Return the [X, Y] coordinate for the center point of the cell that contains the specified text.  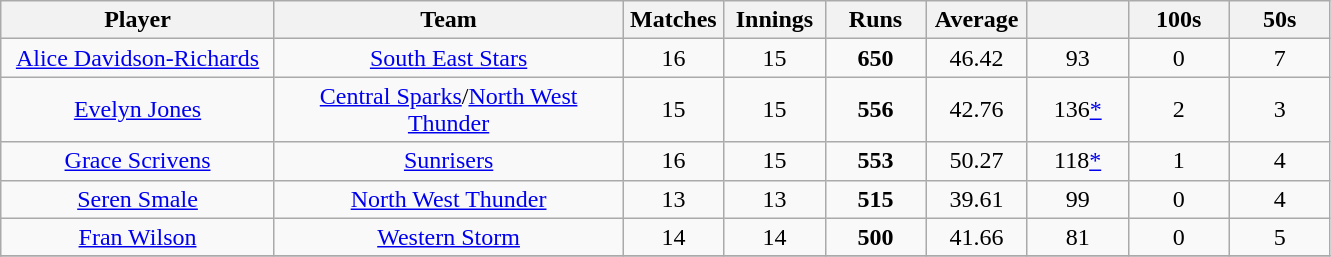
Player [138, 20]
136* [1078, 110]
556 [876, 110]
515 [876, 199]
118* [1078, 161]
Innings [774, 20]
42.76 [976, 110]
41.66 [976, 237]
Central Sparks/North West Thunder [448, 110]
Evelyn Jones [138, 110]
Alice Davidson-Richards [138, 58]
5 [1280, 237]
1 [1178, 161]
South East Stars [448, 58]
Western Storm [448, 237]
Runs [876, 20]
100s [1178, 20]
Team [448, 20]
99 [1078, 199]
650 [876, 58]
93 [1078, 58]
Sunrisers [448, 161]
553 [876, 161]
Matches [674, 20]
3 [1280, 110]
Average [976, 20]
50s [1280, 20]
46.42 [976, 58]
Seren Smale [138, 199]
North West Thunder [448, 199]
39.61 [976, 199]
2 [1178, 110]
81 [1078, 237]
500 [876, 237]
7 [1280, 58]
Fran Wilson [138, 237]
50.27 [976, 161]
Grace Scrivens [138, 161]
